Scan for the cell matching the given text and deliver its [x, y] coordinate at center. 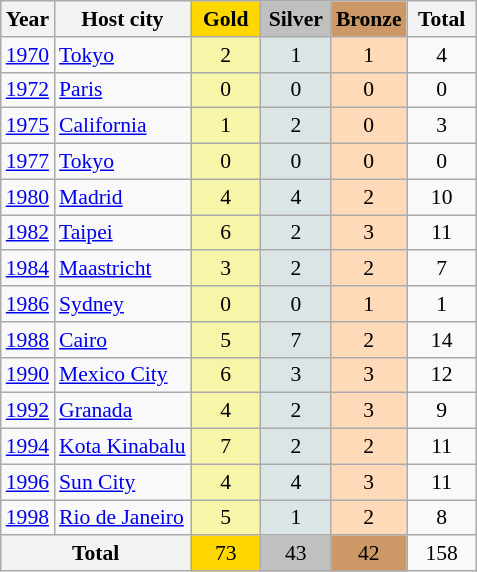
1998 [28, 518]
Taipei [122, 233]
8 [442, 518]
Paris [122, 90]
Madrid [122, 197]
Sydney [122, 304]
1986 [28, 304]
1977 [28, 162]
1996 [28, 482]
1990 [28, 375]
1972 [28, 90]
1988 [28, 340]
1975 [28, 126]
1970 [28, 55]
1984 [28, 269]
1982 [28, 233]
9 [442, 411]
Bronze [369, 19]
Maastricht [122, 269]
1992 [28, 411]
Sun City [122, 482]
Mexico City [122, 375]
California [122, 126]
Cairo [122, 340]
Host city [122, 19]
Granada [122, 411]
73 [226, 554]
Kota Kinabalu [122, 447]
158 [442, 554]
14 [442, 340]
43 [296, 554]
12 [442, 375]
1994 [28, 447]
Year [28, 19]
Rio de Janeiro [122, 518]
Gold [226, 19]
10 [442, 197]
1980 [28, 197]
Silver [296, 19]
42 [369, 554]
